For the text-containing cell, return its midpoint in [X, Y] coordinate format. 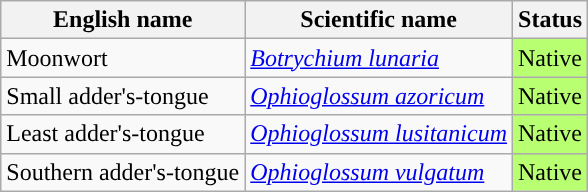
Small adder's-tongue [123, 96]
Moonwort [123, 58]
Botrychium lunaria [379, 58]
English name [123, 20]
Ophioglossum lusitanicum [379, 134]
Least adder's-tongue [123, 134]
Southern adder's-tongue [123, 172]
Ophioglossum vulgatum [379, 172]
Status [550, 20]
Ophioglossum azoricum [379, 96]
Scientific name [379, 20]
